Capture the cell that displays the provided text and extract its (x, y) central coordinate. 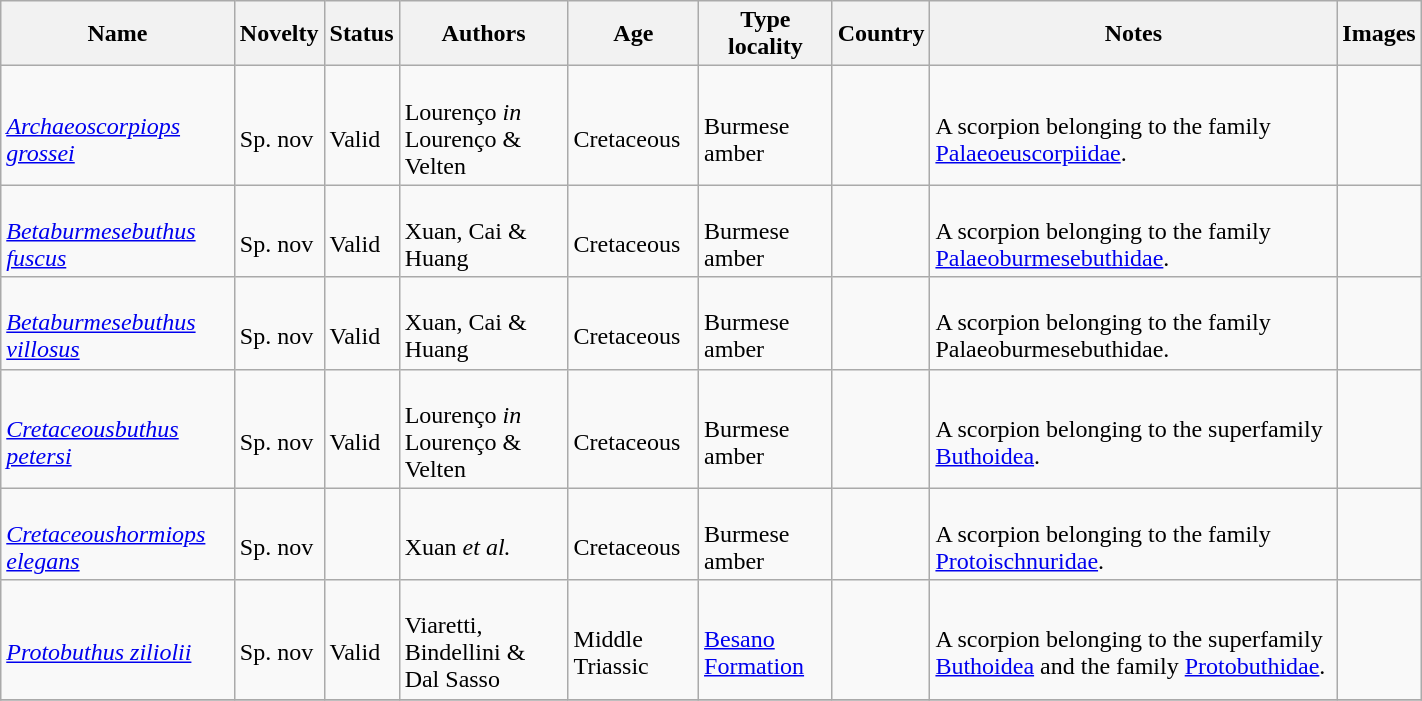
A scorpion belonging to the superfamily Buthoidea. (1134, 428)
Type locality (766, 34)
Protobuthus ziliolii (118, 640)
Betaburmesebuthus villosus (118, 323)
Images (1379, 34)
Betaburmesebuthus fuscus (118, 231)
Cretaceoushormiops elegans (118, 534)
A scorpion belonging to the family Palaeoeuscorpiidae. (1134, 126)
Name (118, 34)
Besano Formation (766, 640)
Xuan et al. (484, 534)
Middle Triassic (633, 640)
A scorpion belonging to the superfamily Buthoidea and the family Protobuthidae. (1134, 640)
Status (362, 34)
Novelty (279, 34)
Cretaceousbuthus petersi (118, 428)
Country (881, 34)
Age (633, 34)
Authors (484, 34)
A scorpion belonging to the family Protoischnuridae. (1134, 534)
Archaeoscorpiops grossei (118, 126)
Viaretti, Bindellini & Dal Sasso (484, 640)
Notes (1134, 34)
